Pinpoint the cell where the given text exists, returning its [X, Y] midpoint coordinate. 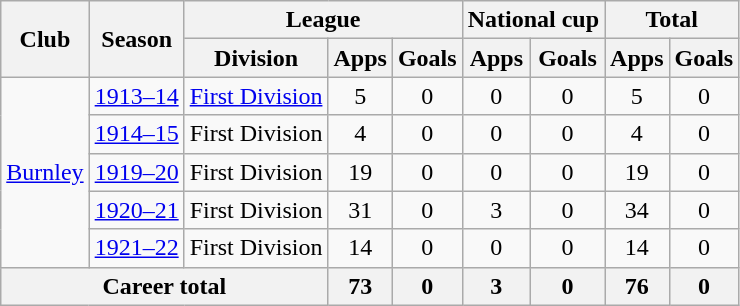
Club [45, 39]
76 [637, 286]
Career total [164, 286]
1919–20 [136, 172]
Total [672, 20]
73 [360, 286]
Burnley [45, 172]
31 [360, 210]
1913–14 [136, 96]
1921–22 [136, 248]
Division [256, 58]
1920–21 [136, 210]
34 [637, 210]
Season [136, 39]
League [323, 20]
1914–15 [136, 134]
National cup [533, 20]
